Output the [X, Y] coordinate of the center of the cell containing the given text.  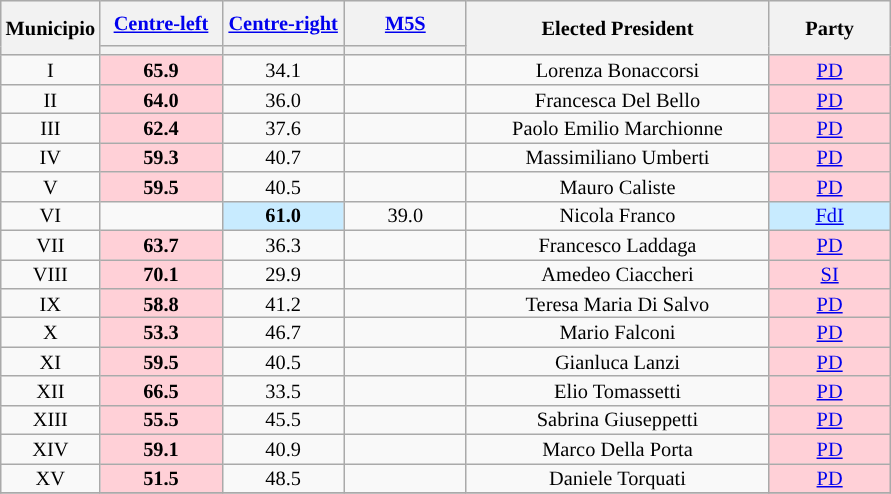
36.0 [283, 98]
Francesca Del Bello [617, 98]
41.2 [283, 302]
51.5 [161, 478]
V [50, 186]
Paolo Emilio Marchionne [617, 128]
IV [50, 156]
M5S [405, 22]
63.7 [161, 244]
FdI [830, 216]
I [50, 70]
66.5 [161, 390]
40.9 [283, 448]
70.1 [161, 274]
Municipio [50, 28]
37.6 [283, 128]
Gianluca Lanzi [617, 362]
33.5 [283, 390]
X [50, 332]
XIV [50, 448]
45.5 [283, 420]
Centre-right [283, 22]
Sabrina Giuseppetti [617, 420]
XIII [50, 420]
Massimiliano Umberti [617, 156]
62.4 [161, 128]
II [50, 98]
59.3 [161, 156]
39.0 [405, 216]
40.7 [283, 156]
29.9 [283, 274]
61.0 [283, 216]
55.5 [161, 420]
Amedeo Ciaccheri [617, 274]
36.3 [283, 244]
IX [50, 302]
VIII [50, 274]
Teresa Maria Di Salvo [617, 302]
Mario Falconi [617, 332]
34.1 [283, 70]
48.5 [283, 478]
Elected President [617, 28]
46.7 [283, 332]
53.3 [161, 332]
65.9 [161, 70]
III [50, 128]
XII [50, 390]
Marco Della Porta [617, 448]
VII [50, 244]
Party [830, 28]
Elio Tomassetti [617, 390]
VI [50, 216]
XV [50, 478]
58.8 [161, 302]
XI [50, 362]
Nicola Franco [617, 216]
64.0 [161, 98]
Mauro Caliste [617, 186]
Centre-left [161, 22]
59.1 [161, 448]
Lorenza Bonaccorsi [617, 70]
Francesco Laddaga [617, 244]
SI [830, 274]
Daniele Torquati [617, 478]
